For the text-containing cell, return its midpoint in [x, y] coordinate format. 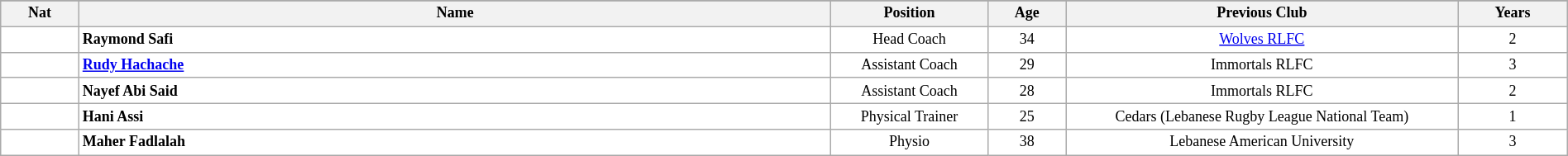
Hani Assi [455, 116]
Lebanese American University [1262, 142]
38 [1027, 142]
Previous Club [1262, 13]
1 [1513, 116]
28 [1027, 91]
Physio [910, 142]
Age [1027, 13]
Name [455, 13]
Raymond Safi [455, 40]
Years [1513, 13]
Cedars (Lebanese Rugby League National Team) [1262, 116]
Rudy Hachache [455, 64]
Head Coach [910, 40]
25 [1027, 116]
Nayef Abi Said [455, 91]
29 [1027, 64]
Maher Fadlalah [455, 142]
Position [910, 13]
34 [1027, 40]
Physical Trainer [910, 116]
Wolves RLFC [1262, 40]
Nat [40, 13]
